Locate the cell with the specified text and output its (x, y) center coordinate. 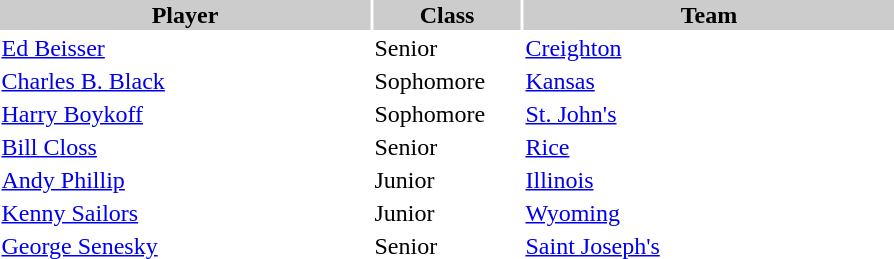
Player (185, 15)
Kenny Sailors (185, 213)
Class (447, 15)
Ed Beisser (185, 48)
Team (709, 15)
Illinois (709, 180)
Andy Phillip (185, 180)
St. John's (709, 114)
Charles B. Black (185, 81)
Rice (709, 147)
Creighton (709, 48)
Bill Closs (185, 147)
Kansas (709, 81)
Wyoming (709, 213)
Harry Boykoff (185, 114)
